Output the (X, Y) coordinate of the center of the cell containing the given text.  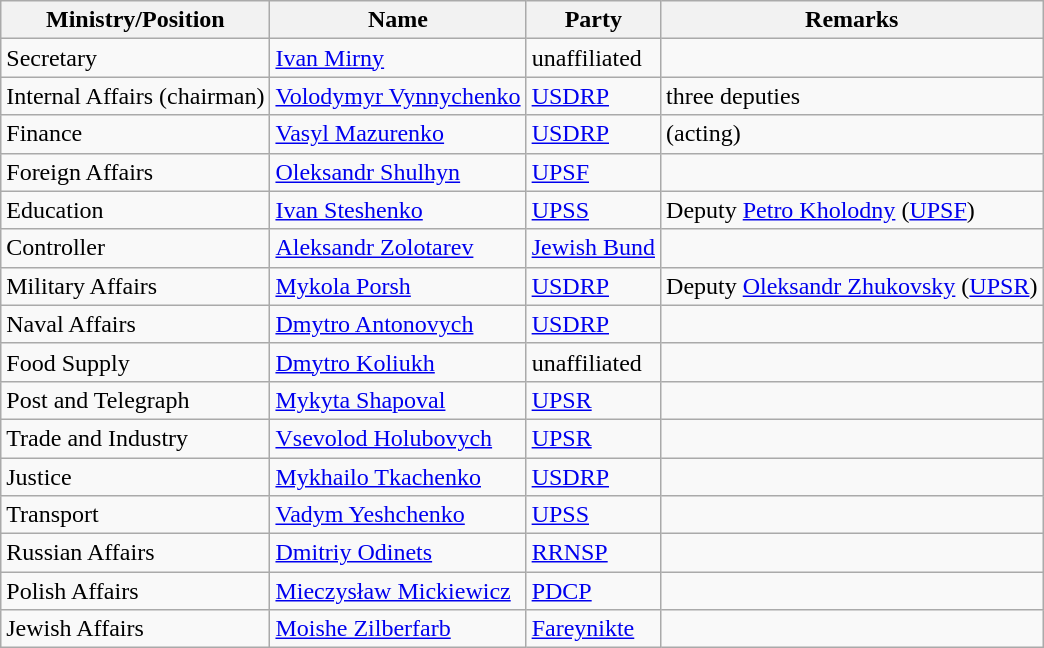
Mykhailo Tkachenko (398, 477)
Deputy Oleksandr Zhukovsky (UPSR) (852, 286)
Vadym Yeshchenko (398, 515)
Internal Affairs (chairman) (136, 96)
Fareynikte (593, 629)
Controller (136, 248)
Food Supply (136, 362)
Aleksandr Zolotarev (398, 248)
UPSF (593, 172)
Dmytro Koliukh (398, 362)
Deputy Petro Kholodny (UPSF) (852, 210)
Finance (136, 134)
Ivan Steshenko (398, 210)
three deputies (852, 96)
Education (136, 210)
(acting) (852, 134)
Moishe Zilberfarb (398, 629)
Dmytro Antonovych (398, 324)
Naval Affairs (136, 324)
Vsevolod Holubovych (398, 438)
Military Affairs (136, 286)
Mieczysław Mickiewicz (398, 591)
Ministry/Position (136, 20)
Jewish Affairs (136, 629)
Transport (136, 515)
PDCP (593, 591)
RRNSP (593, 553)
Foreign Affairs (136, 172)
Dmitriy Odinets (398, 553)
Mykyta Shapoval (398, 400)
Jewish Bund (593, 248)
Trade and Industry (136, 438)
Party (593, 20)
Post and Telegraph (136, 400)
Remarks (852, 20)
Polish Affairs (136, 591)
Ivan Mirny (398, 58)
Volodymyr Vynnychenko (398, 96)
Oleksandr Shulhyn (398, 172)
Russian Affairs (136, 553)
Name (398, 20)
Mykola Porsh (398, 286)
Secretary (136, 58)
Justice (136, 477)
Vasyl Mazurenko (398, 134)
